Return the [X, Y] coordinate for the center point of the cell that contains the specified text.  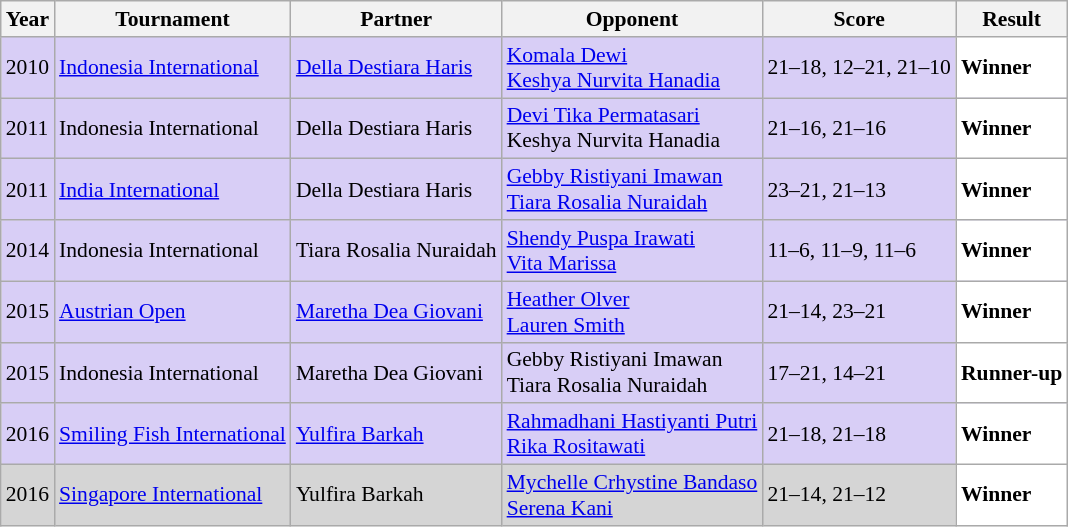
17–21, 14–21 [859, 372]
2010 [28, 68]
Tournament [172, 19]
21–18, 12–21, 21–10 [859, 68]
Score [859, 19]
Shendy Puspa Irawati Vita Marissa [632, 250]
21–16, 21–16 [859, 128]
Year [28, 19]
23–21, 21–13 [859, 190]
Tiara Rosalia Nuraidah [396, 250]
Runner-up [1012, 372]
Komala Dewi Keshya Nurvita Hanadia [632, 68]
Mychelle Crhystine Bandaso Serena Kani [632, 496]
Rahmadhani Hastiyanti Putri Rika Rositawati [632, 434]
11–6, 11–9, 11–6 [859, 250]
Result [1012, 19]
Partner [396, 19]
21–14, 21–12 [859, 496]
Opponent [632, 19]
21–14, 23–21 [859, 312]
Devi Tika Permatasari Keshya Nurvita Hanadia [632, 128]
21–18, 21–18 [859, 434]
Singapore International [172, 496]
Austrian Open [172, 312]
2014 [28, 250]
India International [172, 190]
Heather Olver Lauren Smith [632, 312]
Smiling Fish International [172, 434]
